Scan for the cell matching the given text and deliver its (X, Y) coordinate at center. 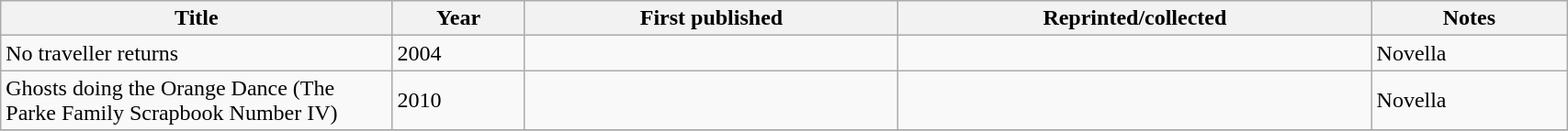
Reprinted/collected (1135, 18)
Ghosts doing the Orange Dance (The Parke Family Scrapbook Number IV) (197, 101)
2004 (458, 53)
First published (711, 18)
Year (458, 18)
Notes (1470, 18)
Title (197, 18)
No traveller returns (197, 53)
2010 (458, 101)
